Capture the cell that displays the provided text and extract its (X, Y) central coordinate. 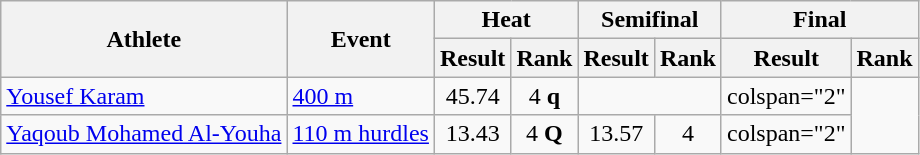
Yousef Karam (144, 96)
Event (360, 39)
Final (820, 20)
4 q (544, 96)
Semifinal (650, 20)
4 (688, 134)
13.43 (472, 134)
13.57 (616, 134)
45.74 (472, 96)
4 Q (544, 134)
Yaqoub Mohamed Al-Youha (144, 134)
400 m (360, 96)
110 m hurdles (360, 134)
Heat (506, 20)
Athlete (144, 39)
